Scan for the cell matching the given text and deliver its [x, y] coordinate at center. 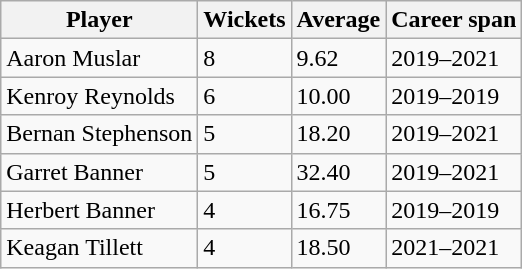
32.40 [338, 172]
Keagan Tillett [100, 248]
Average [338, 20]
Kenroy Reynolds [100, 96]
8 [244, 58]
Player [100, 20]
Aaron Muslar [100, 58]
18.20 [338, 134]
2021–2021 [454, 248]
9.62 [338, 58]
16.75 [338, 210]
10.00 [338, 96]
18.50 [338, 248]
Bernan Stephenson [100, 134]
Career span [454, 20]
Herbert Banner [100, 210]
Garret Banner [100, 172]
Wickets [244, 20]
6 [244, 96]
